For the text-containing cell, return its midpoint in (x, y) coordinate format. 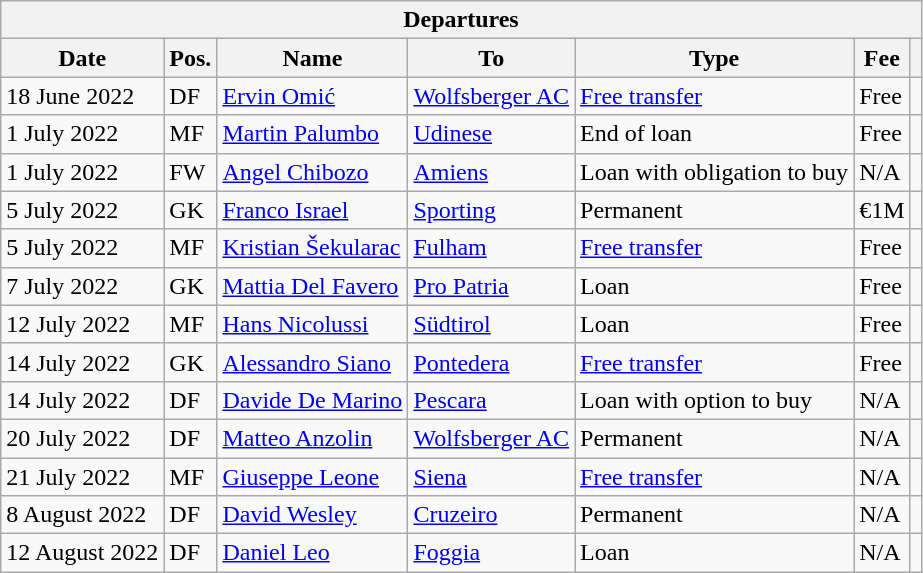
Kristian Šekularac (312, 248)
Siena (492, 477)
18 June 2022 (82, 96)
8 August 2022 (82, 515)
Departures (461, 20)
David Wesley (312, 515)
Hans Nicolussi (312, 324)
Ervin Omić (312, 96)
Davide De Marino (312, 400)
Loan with option to buy (714, 400)
Type (714, 58)
Amiens (492, 172)
To (492, 58)
Fulham (492, 248)
7 July 2022 (82, 286)
Name (312, 58)
Date (82, 58)
Mattia Del Favero (312, 286)
21 July 2022 (82, 477)
Matteo Anzolin (312, 438)
Foggia (492, 553)
Daniel Leo (312, 553)
Martin Palumbo (312, 134)
End of loan (714, 134)
Pos. (190, 58)
20 July 2022 (82, 438)
Loan with obligation to buy (714, 172)
Angel Chibozo (312, 172)
Udinese (492, 134)
Fee (882, 58)
Franco Israel (312, 210)
Cruzeiro (492, 515)
Südtirol (492, 324)
FW (190, 172)
Pontedera (492, 362)
€1M (882, 210)
Giuseppe Leone (312, 477)
12 July 2022 (82, 324)
Pro Patria (492, 286)
Pescara (492, 400)
12 August 2022 (82, 553)
Sporting (492, 210)
Alessandro Siano (312, 362)
